Capture the cell that displays the provided text and extract its [X, Y] central coordinate. 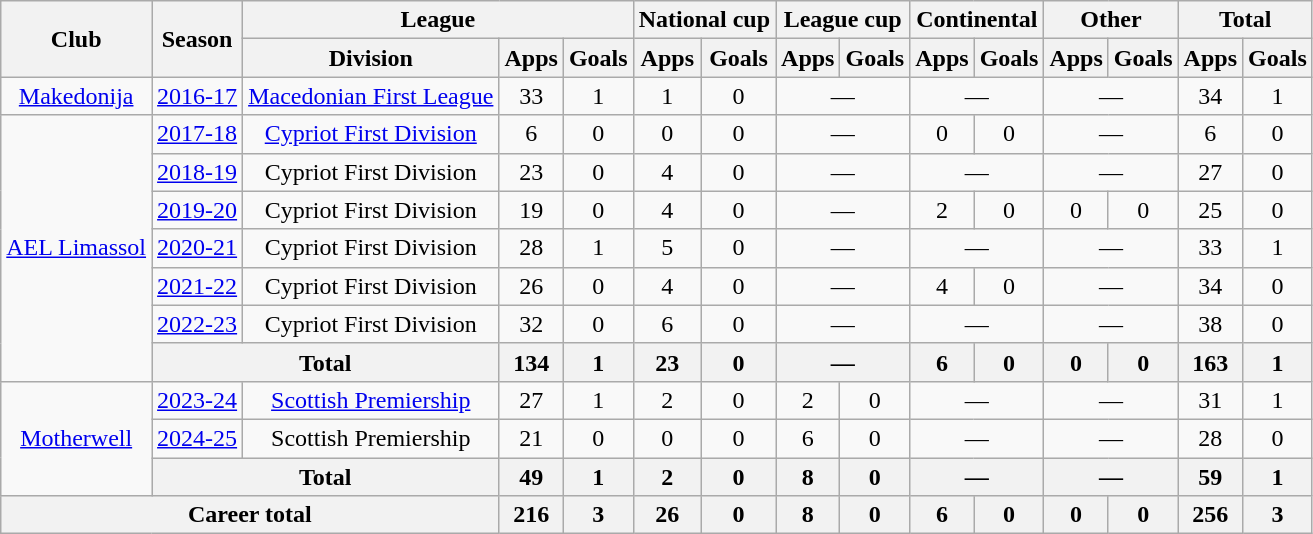
2024-25 [198, 438]
25 [1210, 210]
2016-17 [198, 96]
Club [76, 39]
256 [1210, 515]
49 [531, 477]
2017-18 [198, 134]
League [438, 20]
Continental [977, 20]
Macedonian First League [371, 96]
19 [531, 210]
AEL Limassol [76, 248]
5 [667, 248]
Other [1111, 20]
Motherwell [76, 438]
National cup [704, 20]
Makedonija [76, 96]
59 [1210, 477]
2018-19 [198, 172]
21 [531, 438]
Season [198, 39]
216 [531, 515]
Career total [250, 515]
38 [1210, 324]
League cup [843, 20]
2021-22 [198, 286]
Division [371, 58]
2019-20 [198, 210]
134 [531, 362]
2023-24 [198, 400]
31 [1210, 400]
2022-23 [198, 324]
32 [531, 324]
2020-21 [198, 248]
163 [1210, 362]
